Output the [X, Y] coordinate of the center of the cell containing the given text.  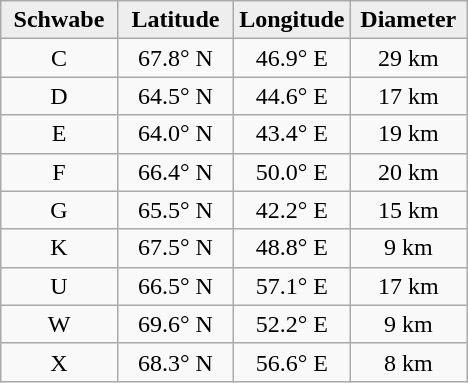
D [59, 96]
F [59, 172]
66.4° N [175, 172]
57.1° E [292, 286]
W [59, 324]
E [59, 134]
52.2° E [292, 324]
X [59, 362]
K [59, 248]
Schwabe [59, 20]
19 km [408, 134]
64.0° N [175, 134]
42.2° E [292, 210]
44.6° E [292, 96]
67.5° N [175, 248]
69.6° N [175, 324]
64.5° N [175, 96]
65.5° N [175, 210]
G [59, 210]
68.3° N [175, 362]
46.9° E [292, 58]
50.0° E [292, 172]
Latitude [175, 20]
Longitude [292, 20]
8 km [408, 362]
66.5° N [175, 286]
29 km [408, 58]
Diameter [408, 20]
43.4° E [292, 134]
U [59, 286]
67.8° N [175, 58]
C [59, 58]
20 km [408, 172]
56.6° E [292, 362]
48.8° E [292, 248]
15 km [408, 210]
